Output the [X, Y] coordinate of the center of the cell containing the given text.  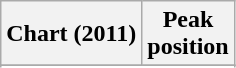
Peakposition [188, 34]
Chart (2011) [72, 34]
